Provide the [X, Y] coordinate of the cell's center where the given text is located.  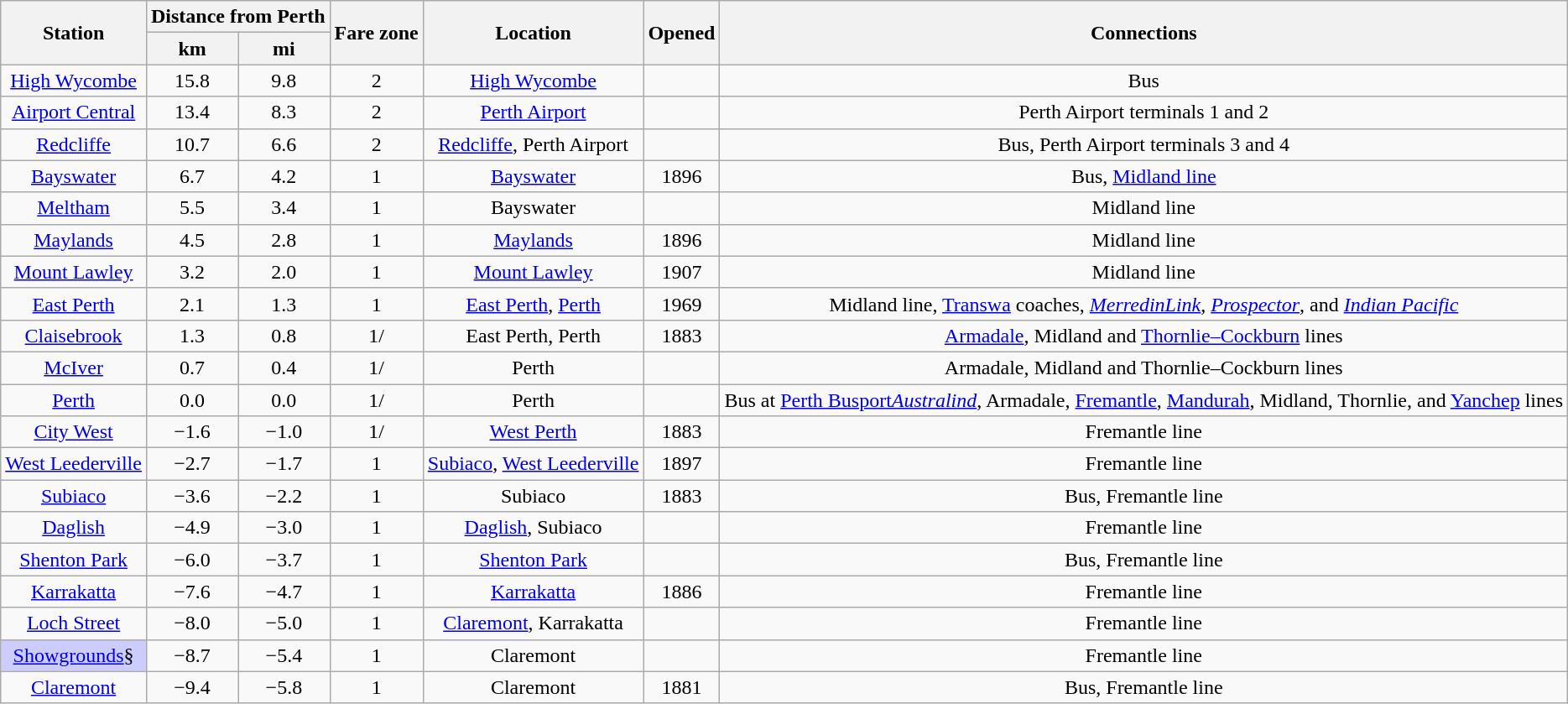
Airport Central [74, 112]
4.2 [284, 176]
13.4 [191, 112]
Fare zone [376, 33]
3.2 [191, 272]
−6.0 [191, 560]
9.8 [284, 81]
Bus, Perth Airport terminals 3 and 4 [1144, 144]
−3.7 [284, 560]
Connections [1144, 33]
Perth Airport terminals 1 and 2 [1144, 112]
−8.7 [191, 655]
Showgrounds§ [74, 655]
−7.6 [191, 592]
Midland line, Transwa coaches, MerredinLink, Prospector, and Indian Pacific [1144, 304]
−3.0 [284, 528]
6.7 [191, 176]
1886 [681, 592]
1907 [681, 272]
West Perth [534, 432]
1897 [681, 464]
2.0 [284, 272]
−5.0 [284, 623]
Subiaco, West Leederville [534, 464]
−1.7 [284, 464]
Station [74, 33]
Loch Street [74, 623]
−4.7 [284, 592]
−1.0 [284, 432]
0.4 [284, 368]
0.7 [191, 368]
1881 [681, 687]
Opened [681, 33]
Meltham [74, 208]
−8.0 [191, 623]
3.4 [284, 208]
McIver [74, 368]
−4.9 [191, 528]
−1.6 [191, 432]
0.8 [284, 336]
8.3 [284, 112]
Redcliffe, Perth Airport [534, 144]
km [191, 49]
East Perth [74, 304]
6.6 [284, 144]
Claisebrook [74, 336]
Daglish [74, 528]
−5.4 [284, 655]
Perth Airport [534, 112]
−2.7 [191, 464]
5.5 [191, 208]
15.8 [191, 81]
Bus [1144, 81]
4.5 [191, 240]
10.7 [191, 144]
mi [284, 49]
Daglish, Subiaco [534, 528]
−5.8 [284, 687]
Location [534, 33]
Claremont, Karrakatta [534, 623]
−9.4 [191, 687]
−3.6 [191, 496]
West Leederville [74, 464]
2.8 [284, 240]
−2.2 [284, 496]
Redcliffe [74, 144]
1969 [681, 304]
Bus, Midland line [1144, 176]
City West [74, 432]
Bus at Perth BusportAustralind, Armadale, Fremantle, Mandurah, Midland, Thornlie, and Yanchep lines [1144, 400]
2.1 [191, 304]
Distance from Perth [238, 17]
